Capture the cell that displays the provided text and extract its (x, y) central coordinate. 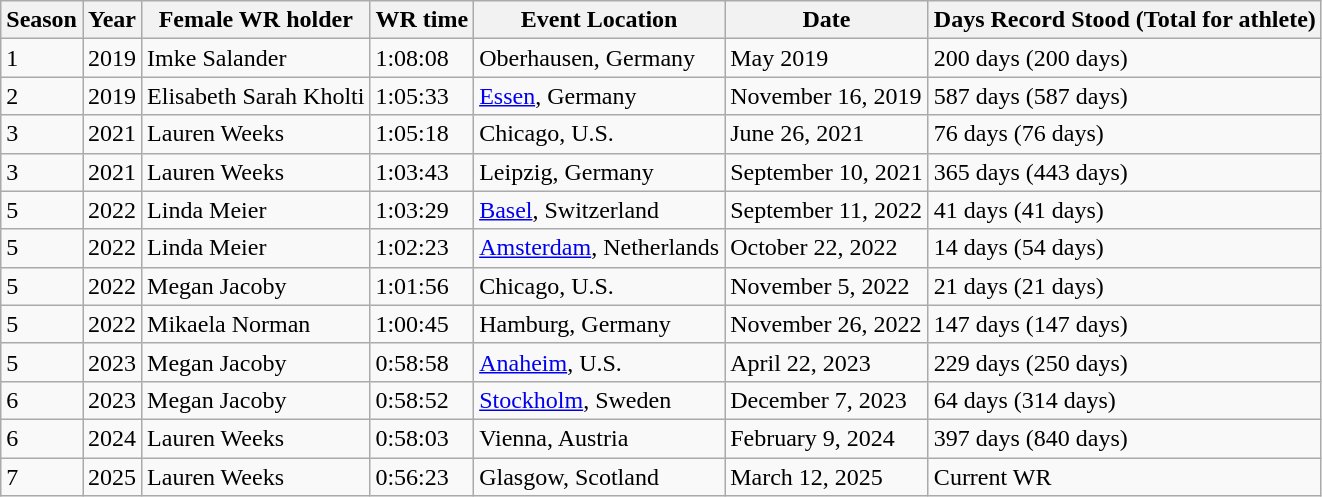
397 days (840 days) (1124, 438)
0:56:23 (422, 477)
1:08:08 (422, 58)
December 7, 2023 (827, 400)
May 2019 (827, 58)
September 11, 2022 (827, 210)
Elisabeth Sarah Kholti (256, 96)
Oberhausen, Germany (600, 58)
Event Location (600, 20)
2025 (112, 477)
Year (112, 20)
February 9, 2024 (827, 438)
365 days (443 days) (1124, 172)
21 days (21 days) (1124, 286)
41 days (41 days) (1124, 210)
0:58:58 (422, 362)
Days Record Stood (Total for athlete) (1124, 20)
Basel, Switzerland (600, 210)
1 (42, 58)
200 days (200 days) (1124, 58)
Season (42, 20)
1:03:29 (422, 210)
2024 (112, 438)
Anaheim, U.S. (600, 362)
WR time (422, 20)
April 22, 2023 (827, 362)
Current WR (1124, 477)
1:05:18 (422, 134)
14 days (54 days) (1124, 248)
0:58:03 (422, 438)
September 10, 2021 (827, 172)
June 26, 2021 (827, 134)
1:03:43 (422, 172)
October 22, 2022 (827, 248)
Mikaela Norman (256, 324)
147 days (147 days) (1124, 324)
Essen, Germany (600, 96)
Hamburg, Germany (600, 324)
587 days (587 days) (1124, 96)
Imke Salander (256, 58)
1:00:45 (422, 324)
Amsterdam, Netherlands (600, 248)
64 days (314 days) (1124, 400)
Glasgow, Scotland (600, 477)
Female WR holder (256, 20)
Stockholm, Sweden (600, 400)
1:01:56 (422, 286)
November 16, 2019 (827, 96)
March 12, 2025 (827, 477)
229 days (250 days) (1124, 362)
November 26, 2022 (827, 324)
76 days (76 days) (1124, 134)
2 (42, 96)
Vienna, Austria (600, 438)
1:02:23 (422, 248)
0:58:52 (422, 400)
Leipzig, Germany (600, 172)
Date (827, 20)
7 (42, 477)
1:05:33 (422, 96)
November 5, 2022 (827, 286)
